Provide the [x, y] coordinate of the cell's center where the given text is located.  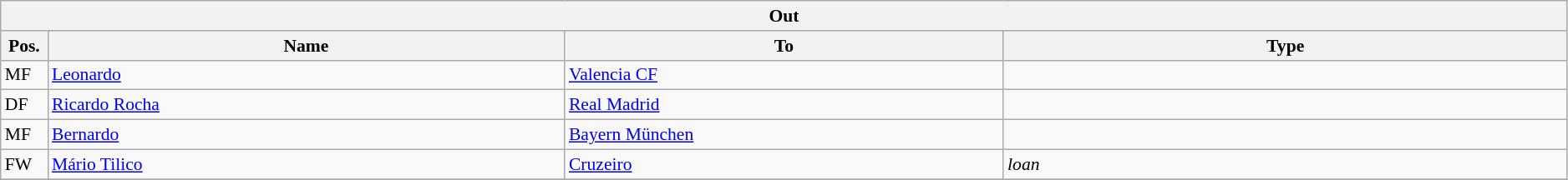
loan [1285, 164]
Pos. [24, 46]
FW [24, 164]
Ricardo Rocha [306, 105]
Name [306, 46]
Real Madrid [784, 105]
DF [24, 105]
Valencia CF [784, 75]
Bernardo [306, 135]
Out [784, 16]
To [784, 46]
Mário Tilico [306, 164]
Type [1285, 46]
Bayern München [784, 135]
Cruzeiro [784, 164]
Leonardo [306, 75]
